Detect which cell encompasses the target text, then output its (x, y) center coordinate. 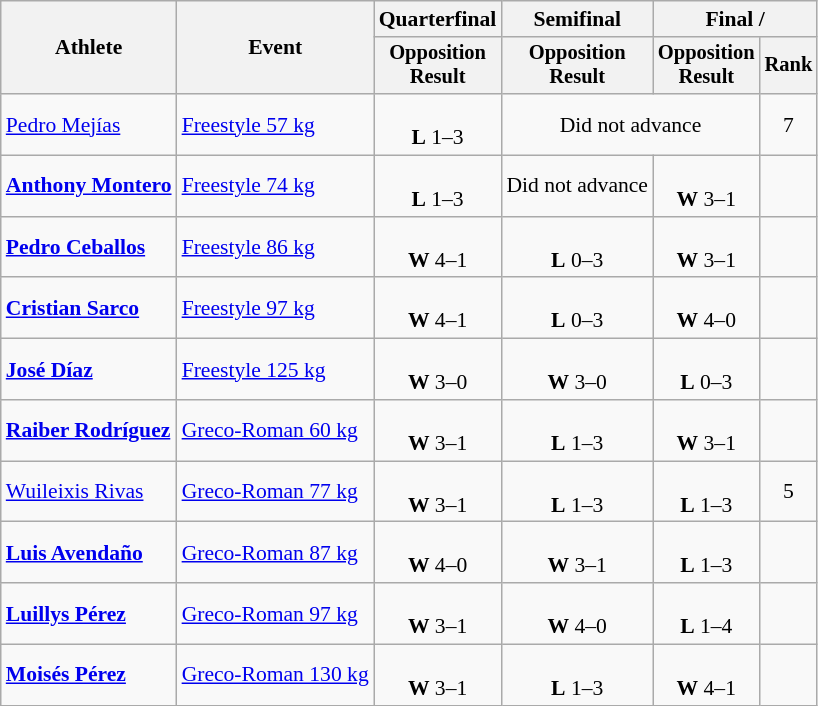
Greco-Roman 77 kg (276, 492)
Wuileixis Rivas (89, 492)
Anthony Montero (89, 186)
Event (276, 48)
Freestyle 86 kg (276, 248)
Pedro Ceballos (89, 248)
Cristian Sarco (89, 308)
Final / (735, 19)
Luillys Pérez (89, 614)
Greco-Roman 130 kg (276, 676)
Freestyle 97 kg (276, 308)
José Díaz (89, 370)
Freestyle 125 kg (276, 370)
5 (789, 492)
Freestyle 57 kg (276, 124)
Pedro Mejías (89, 124)
Greco-Roman 87 kg (276, 552)
Semifinal (577, 19)
Moisés Pérez (89, 676)
Quarterfinal (438, 19)
Greco-Roman 97 kg (276, 614)
Rank (789, 66)
Greco-Roman 60 kg (276, 430)
Athlete (89, 48)
7 (789, 124)
Luis Avendaño (89, 552)
Raiber Rodríguez (89, 430)
L 1–4 (706, 614)
Freestyle 74 kg (276, 186)
